Determine the (X, Y) coordinate at the center of the cell enclosing the given text.  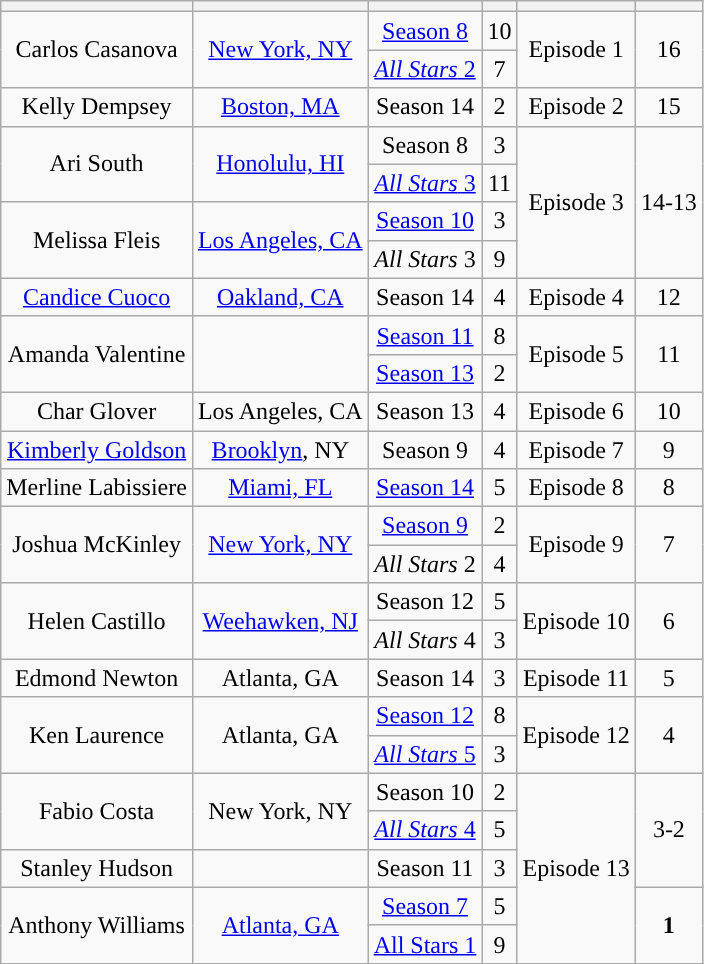
Episode 12 (576, 735)
Melissa Fleis (97, 240)
Fabio Costa (97, 811)
Episode 10 (576, 621)
All Stars 5 (425, 754)
Episode 2 (576, 107)
Kelly Dempsey (97, 107)
Episode 1 (576, 50)
Honolulu, HI (280, 164)
16 (668, 50)
Episode 9 (576, 545)
6 (668, 621)
Char Glover (97, 411)
Episode 4 (576, 297)
Boston, MA (280, 107)
Episode 6 (576, 411)
Helen Castillo (97, 621)
12 (668, 297)
Episode 3 (576, 202)
Oakland, CA (280, 297)
Episode 7 (576, 449)
15 (668, 107)
14-13 (668, 202)
Amanda Valentine (97, 354)
Ari South (97, 164)
Merline Labissiere (97, 488)
Episode 5 (576, 354)
Season 7 (425, 906)
Candice Cuoco (97, 297)
Carlos Casanova (97, 50)
Kimberly Goldson (97, 449)
Weehawken, NJ (280, 621)
Episode 13 (576, 868)
1 (668, 925)
3-2 (668, 830)
All Stars 1 (425, 944)
Episode 8 (576, 488)
Anthony Williams (97, 925)
Stanley Hudson (97, 868)
Miami, FL (280, 488)
Brooklyn, NY (280, 449)
Ken Laurence (97, 735)
Episode 11 (576, 678)
Edmond Newton (97, 678)
Joshua McKinley (97, 545)
